Detect which cell encompasses the target text, then output its (x, y) center coordinate. 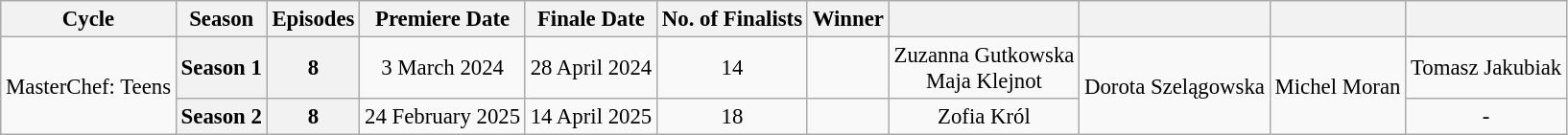
Dorota Szelągowska (1175, 86)
Finale Date (591, 19)
MasterChef: Teens (88, 86)
Tomasz Jakubiak (1486, 69)
28 April 2024 (591, 69)
Zuzanna GutkowskaMaja Klejnot (984, 69)
24 February 2025 (443, 117)
Zofia Król (984, 117)
- (1486, 117)
Michel Moran (1338, 86)
14 April 2025 (591, 117)
Season 2 (221, 117)
18 (733, 117)
Premiere Date (443, 19)
Winner (848, 19)
Episodes (313, 19)
14 (733, 69)
3 March 2024 (443, 69)
Season (221, 19)
Season 1 (221, 69)
No. of Finalists (733, 19)
Cycle (88, 19)
